Return (x, y) of the center of cell containing provided text 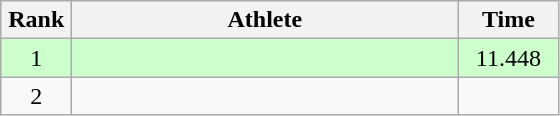
1 (36, 58)
Time (508, 20)
Athlete (265, 20)
2 (36, 96)
Rank (36, 20)
11.448 (508, 58)
